Locate the cell with the specified text and output its [X, Y] center coordinate. 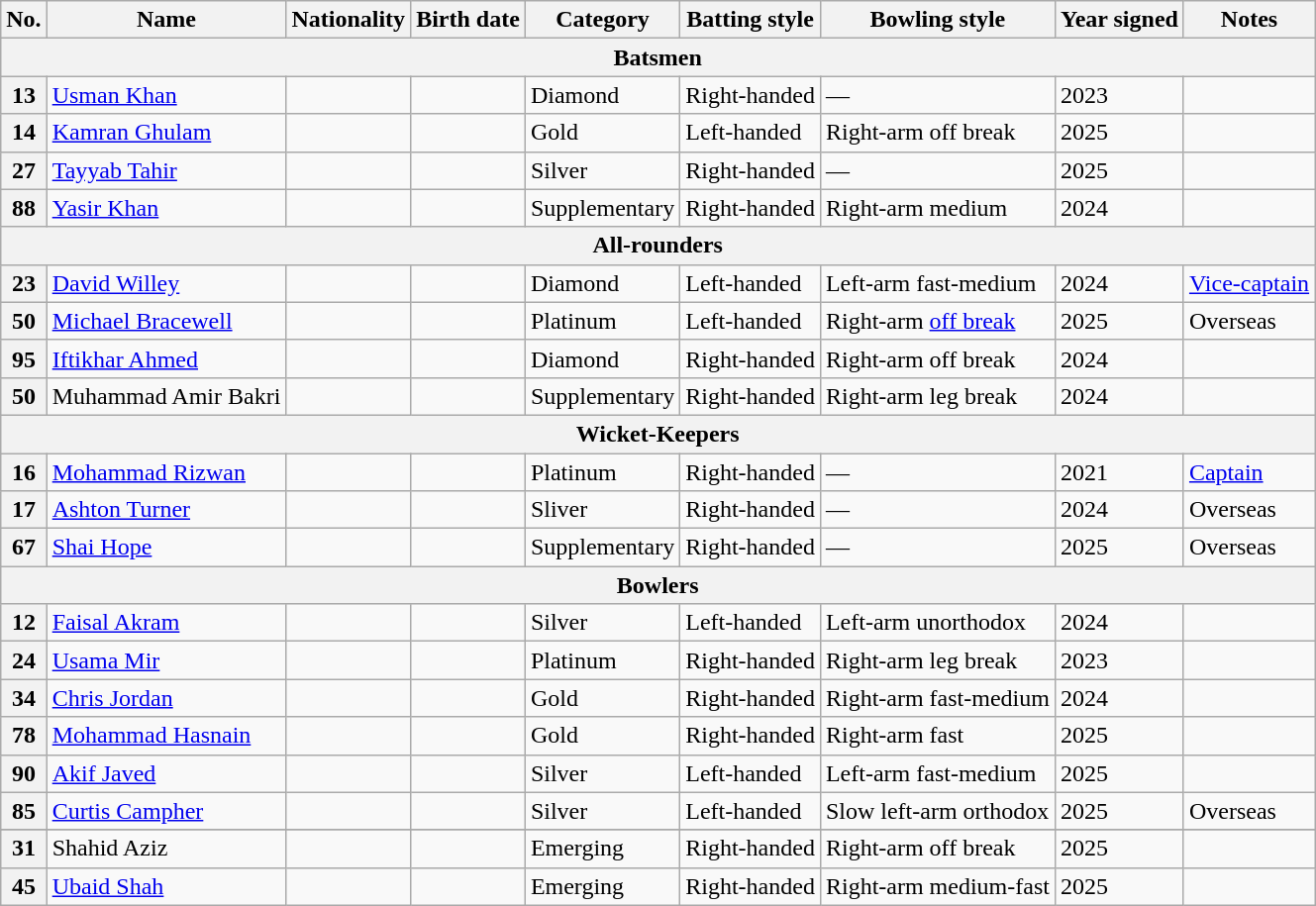
31 [24, 849]
16 [24, 472]
34 [24, 698]
Right-arm medium [937, 208]
24 [24, 660]
Shai Hope [166, 548]
Tayyab Tahir [166, 170]
Michael Bracewell [166, 321]
Category [602, 20]
12 [24, 623]
Left-arm unorthodox [937, 623]
Chris Jordan [166, 698]
13 [24, 95]
Nationality [349, 20]
95 [24, 358]
Kamran Ghulam [166, 133]
Slow left-arm orthodox [937, 811]
90 [24, 773]
Sliver [602, 510]
Vice-captain [1249, 283]
Batsmen [658, 57]
Ubaid Shah [166, 886]
Yasir Khan [166, 208]
Usman Khan [166, 95]
14 [24, 133]
Notes [1249, 20]
Batting style [751, 20]
2021 [1119, 472]
Birth date [468, 20]
Right-arm fast-medium [937, 698]
Name [166, 20]
Faisal Akram [166, 623]
17 [24, 510]
Mohammad Rizwan [166, 472]
Bowlers [658, 585]
23 [24, 283]
67 [24, 548]
All-rounders [658, 246]
No. [24, 20]
88 [24, 208]
Mohammad Hasnain [166, 736]
Iftikhar Ahmed [166, 358]
Ashton Turner [166, 510]
Muhammad Amir Bakri [166, 396]
Right-arm fast [937, 736]
78 [24, 736]
Year signed [1119, 20]
David Willey [166, 283]
Right-arm medium-fast [937, 886]
Curtis Campher [166, 811]
27 [24, 170]
Bowling style [937, 20]
45 [24, 886]
85 [24, 811]
Shahid Aziz [166, 849]
Akif Javed [166, 773]
Usama Mir [166, 660]
Wicket-Keepers [658, 434]
Captain [1249, 472]
